Return (x, y) of the center of cell containing provided text 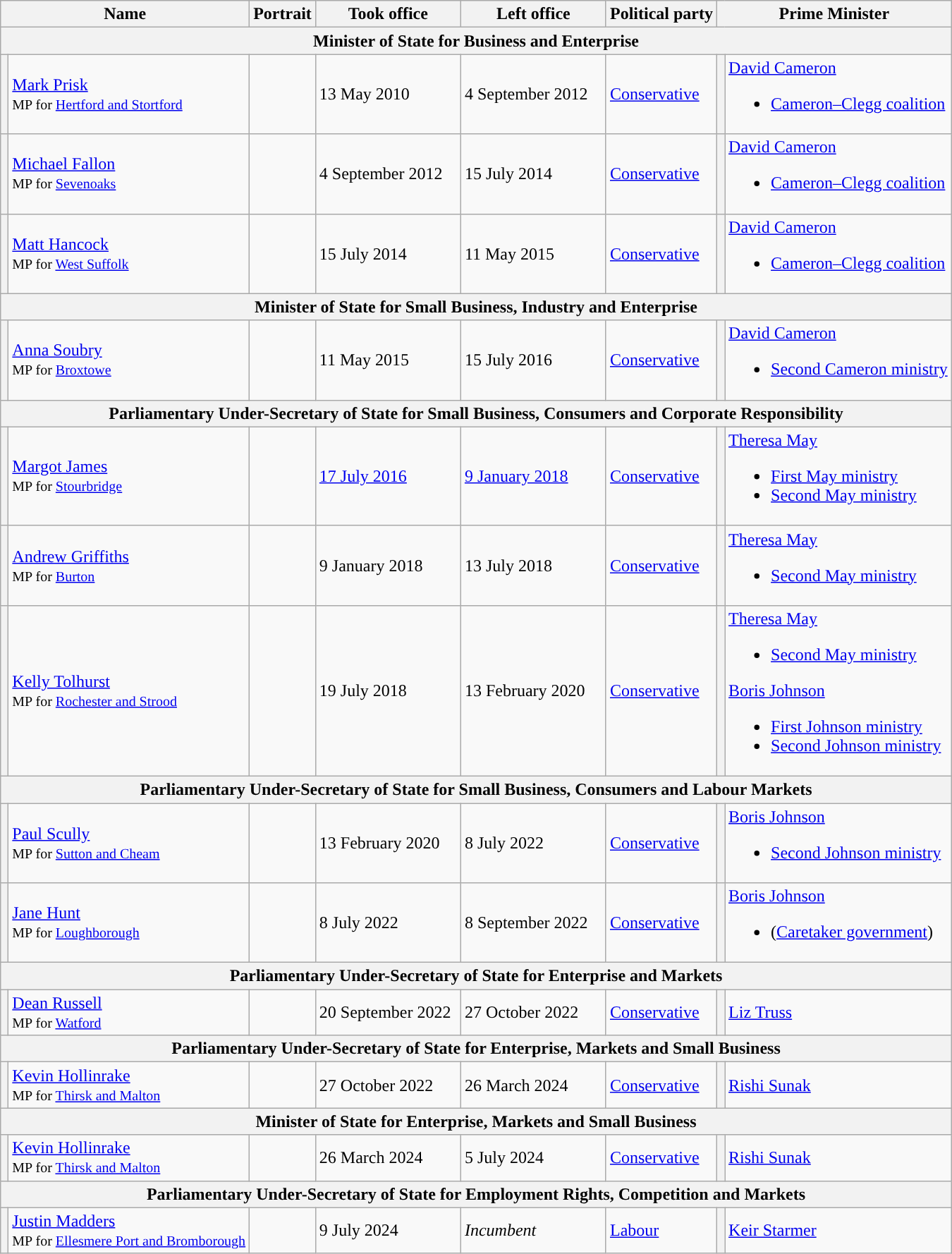
Name (126, 14)
Michael Fallon MP for Sevenoaks (129, 174)
David CameronSecond Cameron ministry (838, 360)
17 July 2016 (388, 476)
Parliamentary Under-Secretary of State for Small Business, Consumers and Corporate Responsibility (476, 413)
Parliamentary Under-Secretary of State for Employment Rights, Competition and Markets (476, 1194)
Paul Scully MP for Sutton and Cheam (129, 842)
Justin Madders MP for Ellesmere Port and Bromborough (129, 1230)
Took office (388, 14)
Minister of State for Business and Enterprise (476, 41)
9 July 2024 (388, 1230)
19 July 2018 (388, 690)
15 July 2016 (533, 360)
20 September 2022 (388, 1013)
Left office (533, 14)
13 July 2018 (533, 566)
Margot James MP for Stourbridge (129, 476)
Labour (661, 1230)
5 July 2024 (533, 1158)
Theresa MaySecond May ministry (838, 566)
Parliamentary Under-Secretary of State for Small Business, Consumers and Labour Markets (476, 789)
Theresa MaySecond May ministryBoris JohnsonFirst Johnson ministrySecond Johnson ministry (838, 690)
Boris JohnsonSecond Johnson ministry (838, 842)
Political party (661, 14)
Anna Soubry MP for Broxtowe (129, 360)
Incumbent (533, 1230)
Dean Russell MP for Watford (129, 1013)
Boris Johnson(Caretaker government) (838, 923)
Theresa MayFirst May ministrySecond May ministry (838, 476)
13 May 2010 (388, 95)
Minister of State for Small Business, Industry and Enterprise (476, 307)
Jane Hunt MP for Loughborough (129, 923)
Matt Hancock MP for West Suffolk (129, 254)
Prime Minister (834, 14)
Portrait (283, 14)
Andrew Griffiths MP for Burton (129, 566)
Parliamentary Under-Secretary of State for Enterprise, Markets and Small Business (476, 1049)
Parliamentary Under-Secretary of State for Enterprise and Markets (476, 976)
Kelly Tolhurst MP for Rochester and Strood (129, 690)
Liz Truss (838, 1013)
Keir Starmer (838, 1230)
8 September 2022 (533, 923)
Mark Prisk MP for Hertford and Stortford (129, 95)
Minister of State for Enterprise, Markets and Small Business (476, 1121)
